From the cell containing the given text, extract its center point as [X, Y] coordinate. 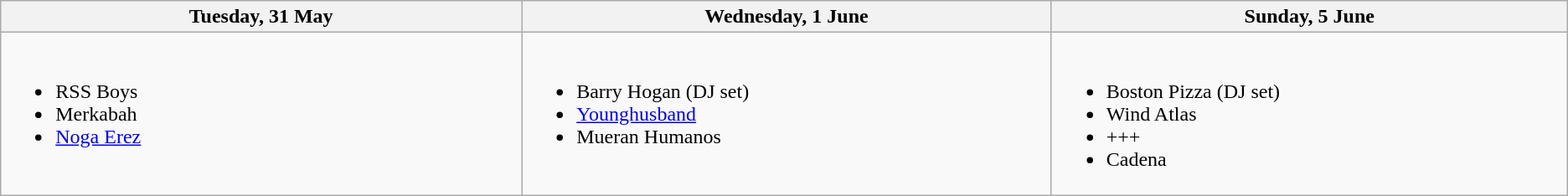
Boston Pizza (DJ set)Wind Atlas+++Cadena [1309, 114]
Barry Hogan (DJ set)YounghusbandMueran Humanos [787, 114]
Sunday, 5 June [1309, 17]
Wednesday, 1 June [787, 17]
RSS BoysMerkabahNoga Erez [261, 114]
Tuesday, 31 May [261, 17]
